Capture the cell that displays the provided text and extract its (x, y) central coordinate. 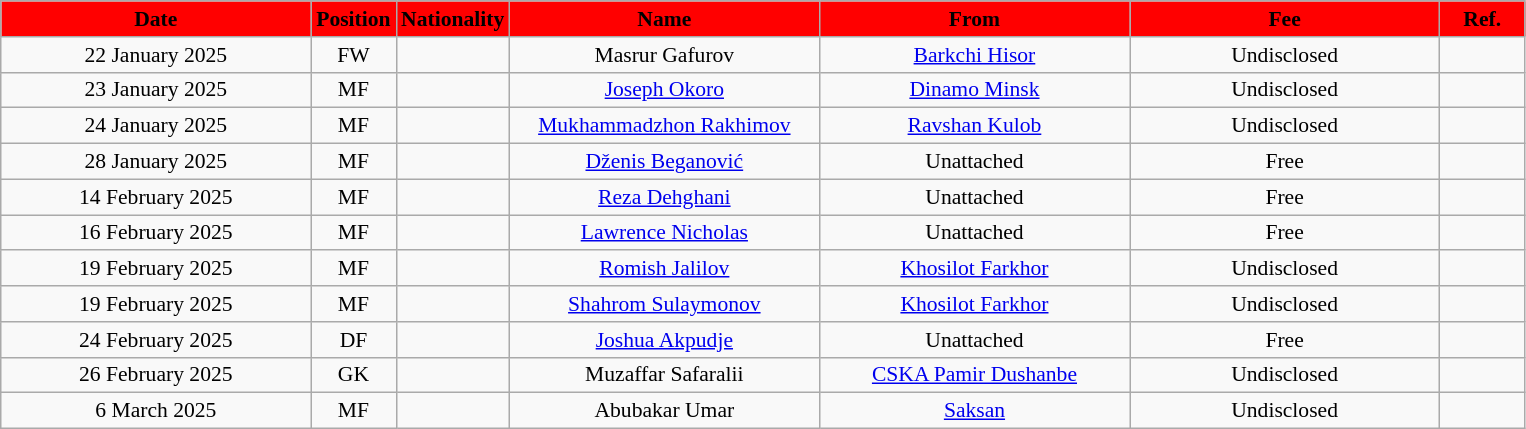
23 January 2025 (156, 90)
Muzaffar Safaralii (664, 375)
Joshua Akpudje (664, 340)
Fee (1285, 19)
Reza Dehghani (664, 197)
Mukhammadzhon Rakhimov (664, 126)
14 February 2025 (156, 197)
Dinamo Minsk (974, 90)
6 March 2025 (156, 411)
Romish Jalilov (664, 269)
Barkchi Hisor (974, 55)
Date (156, 19)
CSKA Pamir Dushanbe (974, 375)
Dženis Beganović (664, 162)
Saksan (974, 411)
24 January 2025 (156, 126)
DF (354, 340)
GK (354, 375)
Masrur Gafurov (664, 55)
Position (354, 19)
24 February 2025 (156, 340)
Lawrence Nicholas (664, 233)
From (974, 19)
FW (354, 55)
16 February 2025 (156, 233)
Ravshan Kulob (974, 126)
28 January 2025 (156, 162)
Joseph Okoro (664, 90)
Nationality (452, 19)
26 February 2025 (156, 375)
Abubakar Umar (664, 411)
22 January 2025 (156, 55)
Ref. (1482, 19)
Name (664, 19)
Shahrom Sulaymonov (664, 304)
